Determine the (X, Y) coordinate at the center of the cell enclosing the given text.  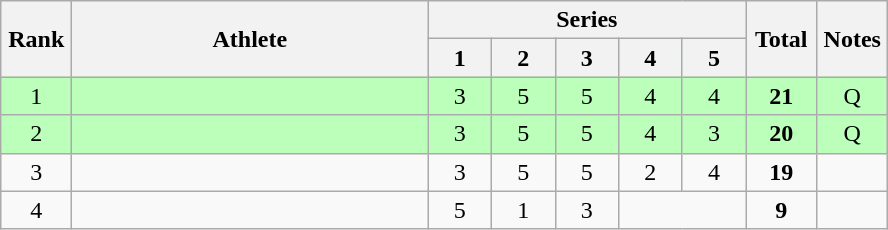
20 (782, 134)
Athlete (250, 39)
Total (782, 39)
Rank (36, 39)
Series (587, 20)
Notes (852, 39)
21 (782, 96)
19 (782, 172)
9 (782, 210)
